For the text-containing cell, return its midpoint in (X, Y) coordinate format. 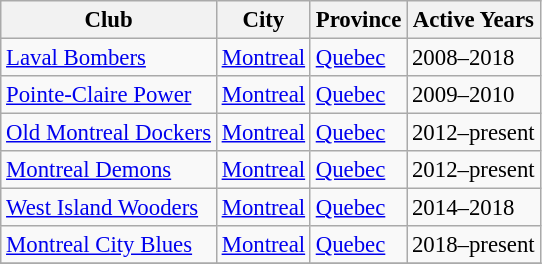
West Island Wooders (109, 208)
City (263, 20)
2008–2018 (474, 58)
Club (109, 20)
Montreal City Blues (109, 245)
Old Montreal Dockers (109, 133)
Pointe-Claire Power (109, 95)
Laval Bombers (109, 58)
Active Years (474, 20)
Montreal Demons (109, 170)
2014–2018 (474, 208)
2009–2010 (474, 95)
Province (358, 20)
2018–present (474, 245)
